Find where the given text appears and provide that cell's center as [X, Y] coordinate. 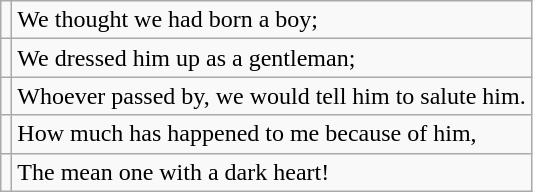
How much has happened to me because of him, [272, 134]
We thought we had born a boy; [272, 20]
We dressed him up as a gentleman; [272, 58]
Whoever passed by, we would tell him to salute him. [272, 96]
The mean one with a dark heart! [272, 172]
